Extract the [x, y] coordinate from the center of the cell holding the provided text.  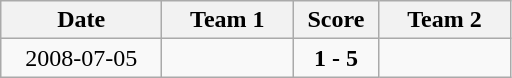
2008-07-05 [82, 58]
Date [82, 20]
1 - 5 [336, 58]
Team 2 [444, 20]
Score [336, 20]
Team 1 [228, 20]
